Pinpoint the cell where the given text exists, returning its [X, Y] midpoint coordinate. 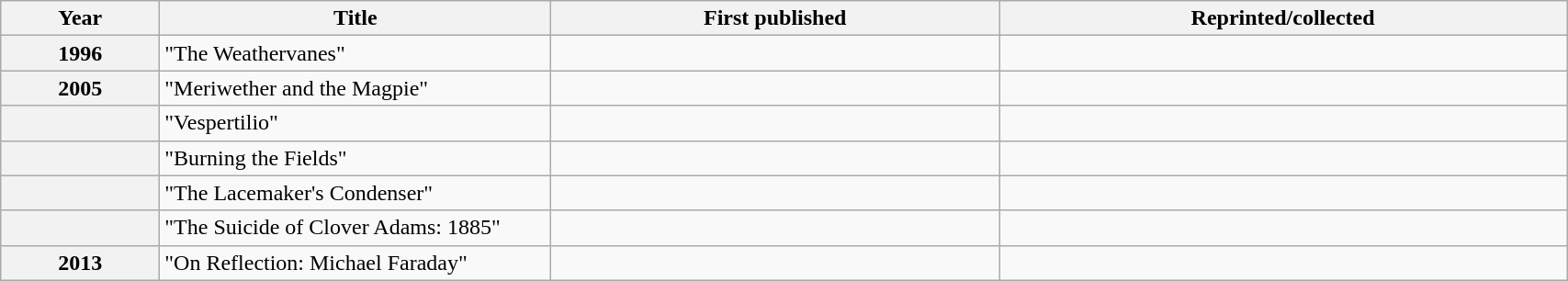
"The Weathervanes" [355, 53]
"The Lacemaker's Condenser" [355, 193]
First published [775, 18]
2005 [81, 88]
Title [355, 18]
"Burning the Fields" [355, 158]
1996 [81, 53]
2013 [81, 263]
"The Suicide of Clover Adams: 1885" [355, 228]
Reprinted/collected [1283, 18]
"On Reflection: Michael Faraday" [355, 263]
"Vespertilio" [355, 123]
Year [81, 18]
"Meriwether and the Magpie" [355, 88]
